Extract the (X, Y) coordinate from the center of the cell holding the provided text.  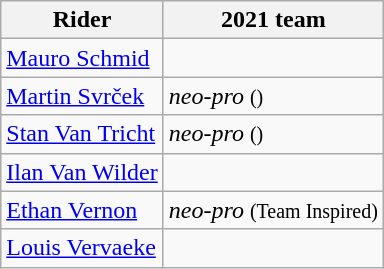
2021 team (273, 20)
Ilan Van Wilder (82, 172)
Stan Van Tricht (82, 134)
neo-pro (Team Inspired) (273, 210)
Louis Vervaeke (82, 248)
Ethan Vernon (82, 210)
Rider (82, 20)
Martin Svrček (82, 96)
Mauro Schmid (82, 58)
